Identify which cell holds the provided text, then report its (x, y) central coordinate. 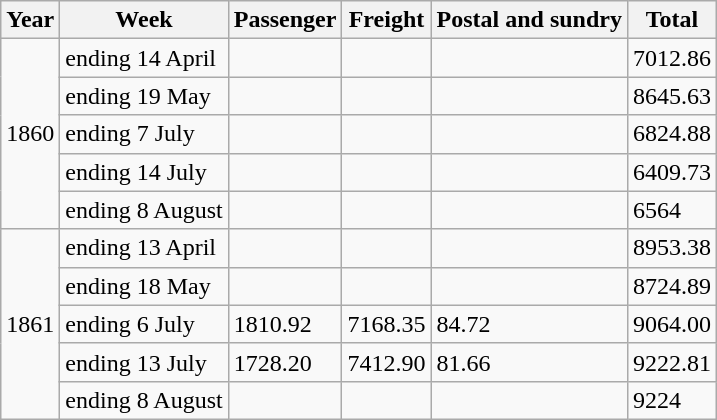
ending 19 May (144, 96)
8645.63 (672, 96)
6824.88 (672, 134)
ending 14 July (144, 172)
1861 (30, 324)
ending 13 July (144, 362)
9222.81 (672, 362)
ending 13 April (144, 248)
ending 7 July (144, 134)
Freight (386, 20)
1810.92 (285, 324)
ending 18 May (144, 286)
9224 (672, 400)
ending 14 April (144, 58)
9064.00 (672, 324)
84.72 (529, 324)
Year (30, 20)
1860 (30, 134)
ending 6 July (144, 324)
8724.89 (672, 286)
1728.20 (285, 362)
7168.35 (386, 324)
81.66 (529, 362)
Postal and sundry (529, 20)
7012.86 (672, 58)
Week (144, 20)
Total (672, 20)
6564 (672, 210)
8953.38 (672, 248)
Passenger (285, 20)
7412.90 (386, 362)
6409.73 (672, 172)
